Detect which cell encompasses the target text, then output its [X, Y] center coordinate. 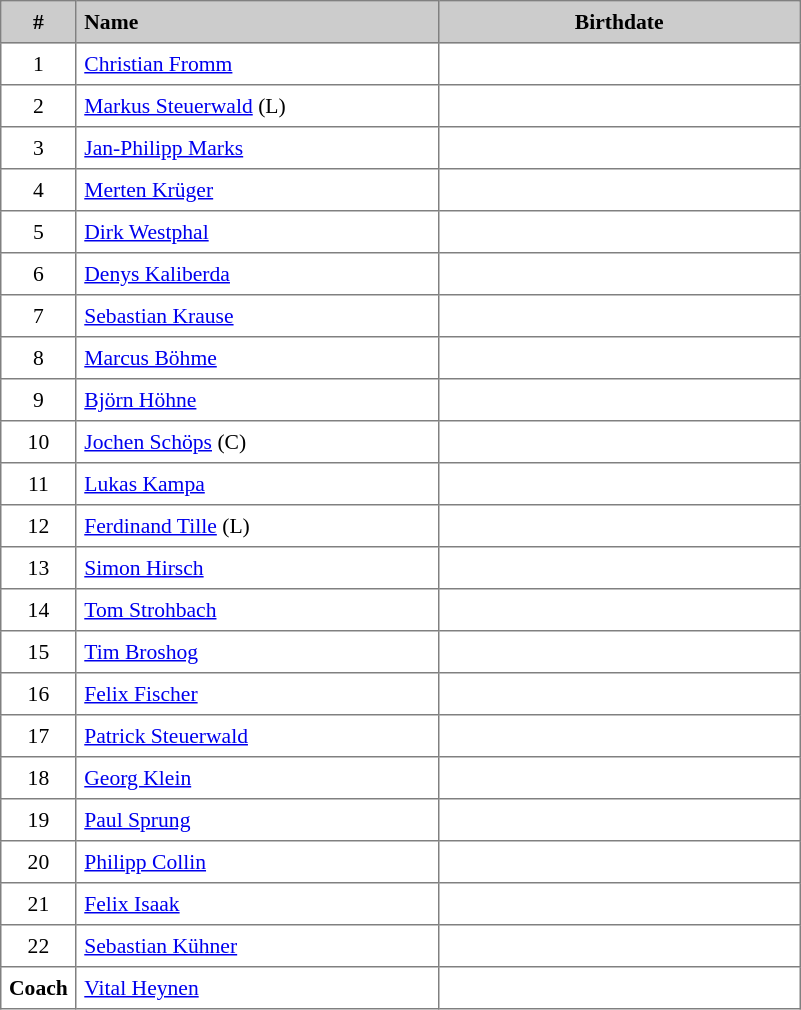
Felix Fischer [257, 694]
6 [38, 274]
Lukas Kampa [257, 484]
Vital Heynen [257, 988]
7 [38, 316]
11 [38, 484]
Markus Steuerwald (L) [257, 106]
9 [38, 400]
20 [38, 862]
Denys Kaliberda [257, 274]
Tom Strohbach [257, 610]
Coach [38, 988]
Sebastian Krause [257, 316]
Birthdate [619, 22]
5 [38, 232]
Christian Fromm [257, 64]
Björn Höhne [257, 400]
Felix Isaak [257, 904]
3 [38, 148]
Marcus Böhme [257, 358]
21 [38, 904]
Merten Krüger [257, 190]
Sebastian Kühner [257, 946]
14 [38, 610]
15 [38, 652]
4 [38, 190]
1 [38, 64]
Georg Klein [257, 778]
12 [38, 526]
8 [38, 358]
Paul Sprung [257, 820]
Tim Broshog [257, 652]
13 [38, 568]
Dirk Westphal [257, 232]
22 [38, 946]
Philipp Collin [257, 862]
Jochen Schöps (C) [257, 442]
19 [38, 820]
# [38, 22]
18 [38, 778]
Jan-Philipp Marks [257, 148]
Simon Hirsch [257, 568]
Name [257, 22]
2 [38, 106]
16 [38, 694]
Patrick Steuerwald [257, 736]
17 [38, 736]
Ferdinand Tille (L) [257, 526]
10 [38, 442]
